Identify which cell holds the provided text, then report its (x, y) central coordinate. 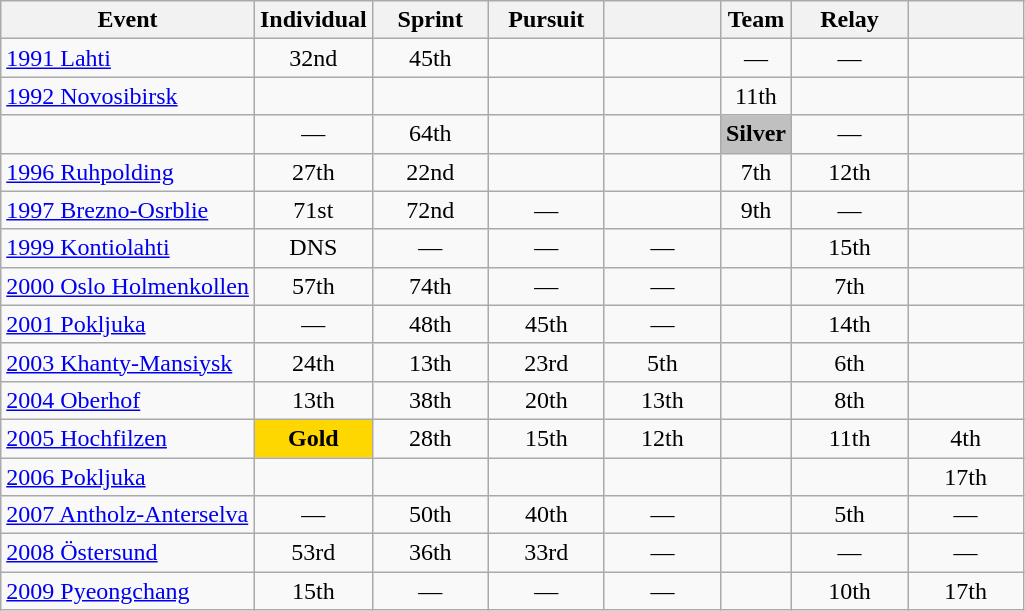
36th (430, 553)
24th (313, 362)
Individual (313, 20)
38th (430, 400)
2000 Oslo Holmenkollen (128, 286)
48th (430, 324)
1997 Brezno-Osrblie (128, 210)
Pursuit (546, 20)
23rd (546, 362)
10th (850, 591)
Event (128, 20)
14th (850, 324)
Sprint (430, 20)
1999 Kontiolahti (128, 248)
33rd (546, 553)
2008 Östersund (128, 553)
1992 Novosibirsk (128, 96)
74th (430, 286)
Relay (850, 20)
27th (313, 172)
2005 Hochfilzen (128, 438)
Gold (313, 438)
40th (546, 515)
2007 Antholz-Anterselva (128, 515)
2006 Pokljuka (128, 477)
2004 Oberhof (128, 400)
4th (966, 438)
32nd (313, 58)
2001 Pokljuka (128, 324)
50th (430, 515)
22nd (430, 172)
57th (313, 286)
71st (313, 210)
Silver (756, 134)
2009 Pyeongchang (128, 591)
DNS (313, 248)
1991 Lahti (128, 58)
72nd (430, 210)
6th (850, 362)
28th (430, 438)
64th (430, 134)
20th (546, 400)
8th (850, 400)
53rd (313, 553)
1996 Ruhpolding (128, 172)
Team (756, 20)
9th (756, 210)
2003 Khanty-Mansiysk (128, 362)
